From the cell containing the given text, extract its center point as [x, y] coordinate. 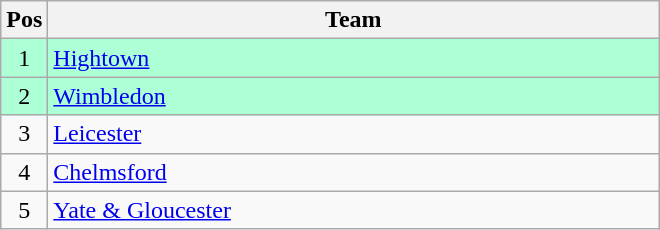
4 [24, 172]
Hightown [354, 58]
Pos [24, 20]
3 [24, 134]
Leicester [354, 134]
2 [24, 96]
Yate & Gloucester [354, 210]
Team [354, 20]
Wimbledon [354, 96]
Chelmsford [354, 172]
1 [24, 58]
5 [24, 210]
